Identify which cell holds the provided text, then report its [x, y] central coordinate. 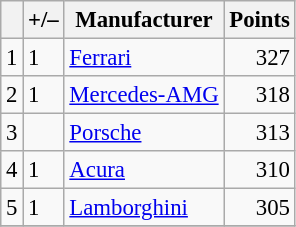
313 [260, 133]
3 [12, 133]
327 [260, 58]
Manufacturer [144, 20]
Acura [144, 170]
Mercedes-AMG [144, 95]
2 [12, 95]
318 [260, 95]
Lamborghini [144, 208]
Points [260, 20]
Ferrari [144, 58]
Porsche [144, 133]
305 [260, 208]
5 [12, 208]
4 [12, 170]
310 [260, 170]
+/– [44, 20]
